Provide the (x, y) coordinate of the cell's center where the given text is located.  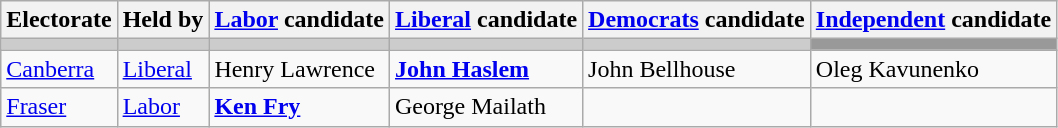
John Haslem (486, 69)
Electorate (59, 20)
Independent candidate (933, 20)
Liberal (163, 69)
Fraser (59, 107)
Labor candidate (300, 20)
George Mailath (486, 107)
Liberal candidate (486, 20)
Ken Fry (300, 107)
Oleg Kavunenko (933, 69)
Henry Lawrence (300, 69)
Labor (163, 107)
Held by (163, 20)
Democrats candidate (697, 20)
John Bellhouse (697, 69)
Canberra (59, 69)
